Detect which cell encompasses the target text, then output its (X, Y) center coordinate. 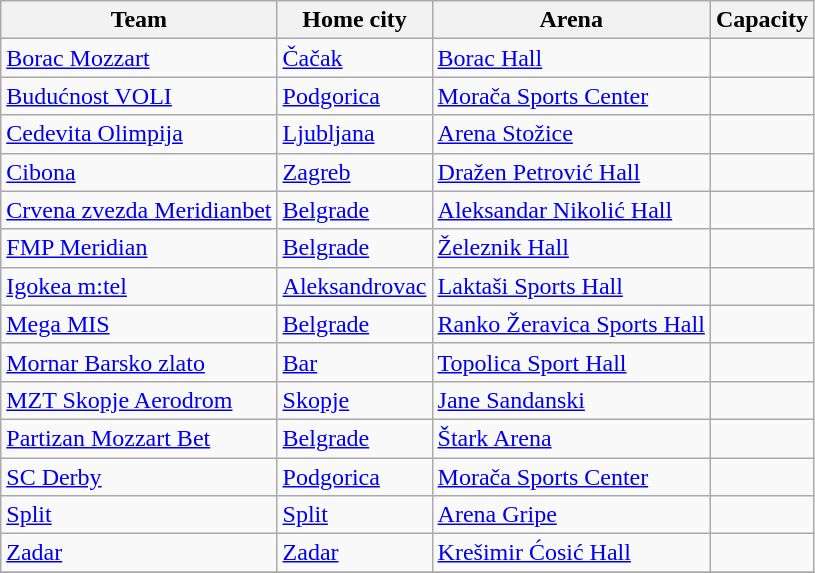
Mornar Barsko zlato (139, 362)
Partizan Mozzart Bet (139, 438)
Home city (354, 20)
FMP Meridian (139, 248)
Budućnost VOLI (139, 96)
Dražen Petrović Hall (571, 172)
Capacity (762, 20)
Cedevita Olimpija (139, 134)
Crvena zvezda Meridianbet (139, 210)
Skopje (354, 400)
Bar (354, 362)
Topolica Sport Hall (571, 362)
Aleksandrovac (354, 286)
Aleksandar Nikolić Hall (571, 210)
MZT Skopje Aerodrom (139, 400)
Laktaši Sports Hall (571, 286)
Igokea m:tel (139, 286)
Železnik Hall (571, 248)
Borac Hall (571, 58)
Ranko Žeravica Sports Hall (571, 324)
Zagreb (354, 172)
Krešimir Ćosić Hall (571, 553)
Čačak (354, 58)
Arena (571, 20)
Arena Gripe (571, 515)
Borac Mozzart (139, 58)
Jane Sandanski (571, 400)
Team (139, 20)
Arena Stožice (571, 134)
Mega MIS (139, 324)
Štark Arena (571, 438)
SC Derby (139, 477)
Cibona (139, 172)
Ljubljana (354, 134)
